Determine the [X, Y] coordinate at the center of the cell enclosing the given text.  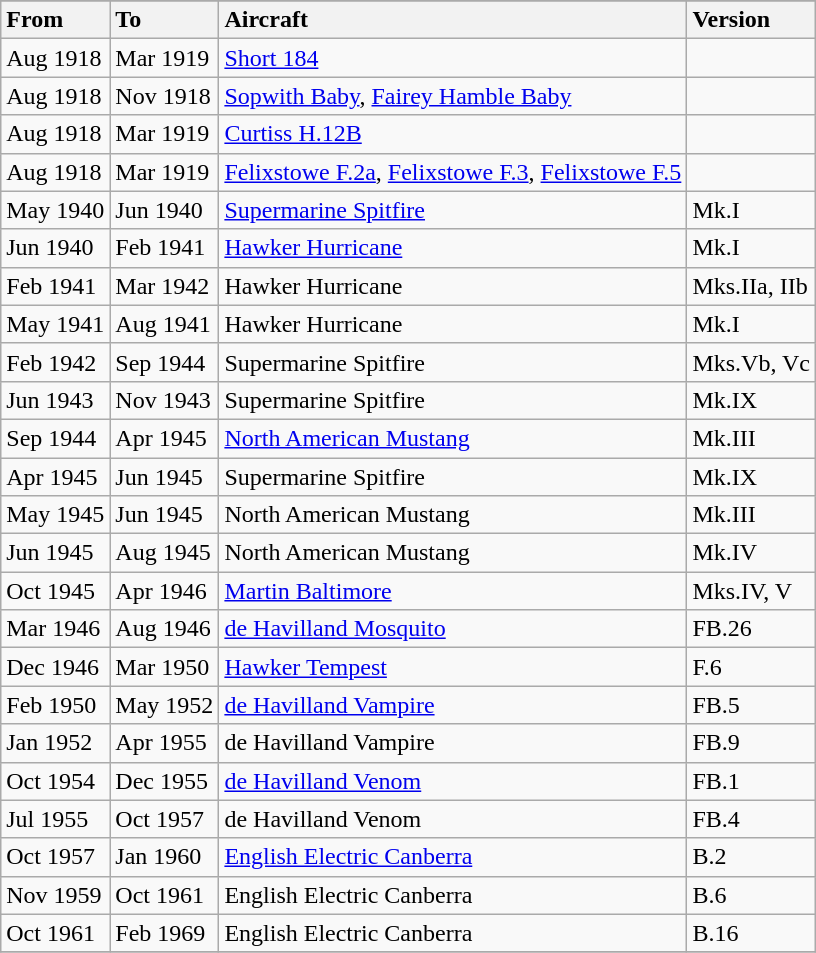
Mar 1942 [164, 286]
Oct 1945 [56, 591]
Jan 1960 [164, 857]
Martin Baltimore [453, 591]
Short 184 [453, 58]
Dec 1946 [56, 667]
Apr 1955 [164, 743]
Mks.Vb, Vc [752, 362]
Oct 1954 [56, 781]
FB.9 [752, 743]
Mks.IV, V [752, 591]
Nov 1959 [56, 895]
Aug 1945 [164, 553]
Dec 1955 [164, 781]
Felixstowe F.2a, Felixstowe F.3, Felixstowe F.5 [453, 172]
FB.4 [752, 819]
Jul 1955 [56, 819]
Apr 1946 [164, 591]
May 1941 [56, 324]
May 1952 [164, 705]
Curtiss H.12B [453, 134]
Hawker Tempest [453, 667]
Aug 1941 [164, 324]
Aug 1946 [164, 629]
Nov 1943 [164, 400]
B.16 [752, 933]
de Havilland Mosquito [453, 629]
Jun 1943 [56, 400]
From [56, 20]
Mar 1946 [56, 629]
May 1940 [56, 210]
Version [752, 20]
Aircraft [453, 20]
FB.1 [752, 781]
To [164, 20]
Sopwith Baby, Fairey Hamble Baby [453, 96]
FB.5 [752, 705]
F.6 [752, 667]
Feb 1950 [56, 705]
B.6 [752, 895]
FB.26 [752, 629]
Mar 1950 [164, 667]
Feb 1942 [56, 362]
Mk.IV [752, 553]
May 1945 [56, 515]
Nov 1918 [164, 96]
Mks.IIa, IIb [752, 286]
B.2 [752, 857]
Jan 1952 [56, 743]
Feb 1969 [164, 933]
